Provide the [X, Y] coordinate of the cell's center where the given text is located.  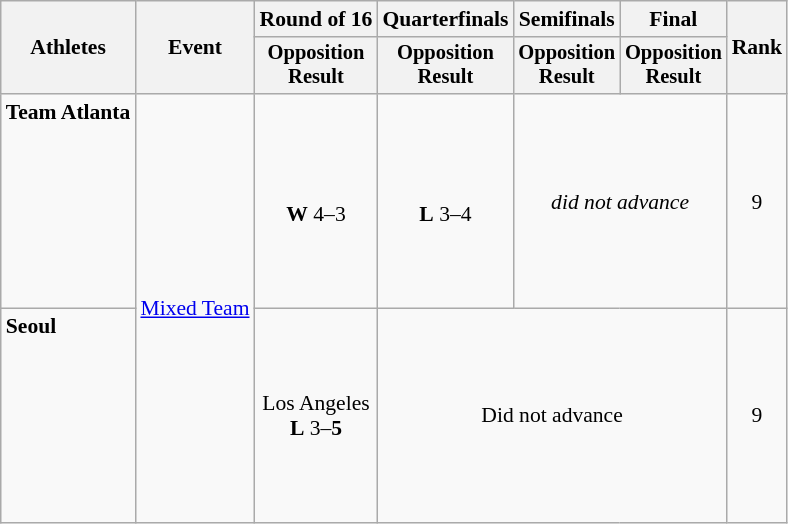
W 4–3 [316, 201]
did not advance [620, 201]
Seoul [68, 416]
Rank [758, 48]
Quarterfinals [445, 19]
Team Atlanta [68, 201]
Did not advance [552, 416]
Mixed Team [194, 308]
L 3–4 [445, 201]
Los Angeles L 3–5 [316, 416]
Athletes [68, 48]
Round of 16 [316, 19]
Semifinals [566, 19]
Final [674, 19]
Event [194, 48]
